Locate the cell with the specified text and output its [x, y] center coordinate. 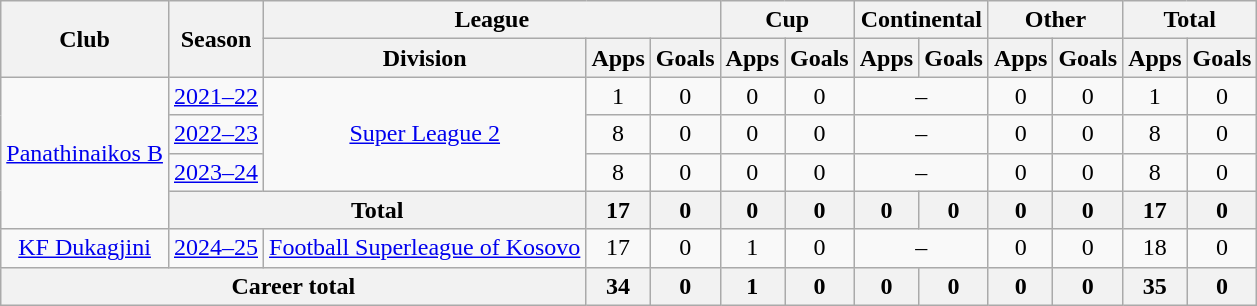
Super League 2 [425, 134]
Season [216, 39]
34 [618, 286]
18 [1155, 248]
League [492, 20]
Division [425, 58]
2021–22 [216, 96]
Continental [921, 20]
Football Superleague of Kosovo [425, 248]
Career total [294, 286]
Other [1055, 20]
35 [1155, 286]
2023–24 [216, 172]
Panathinaikos B [85, 153]
Club [85, 39]
Cup [787, 20]
2022–23 [216, 134]
2024–25 [216, 248]
KF Dukagjini [85, 248]
